Return the (x, y) coordinate for the center point of the cell that contains the specified text.  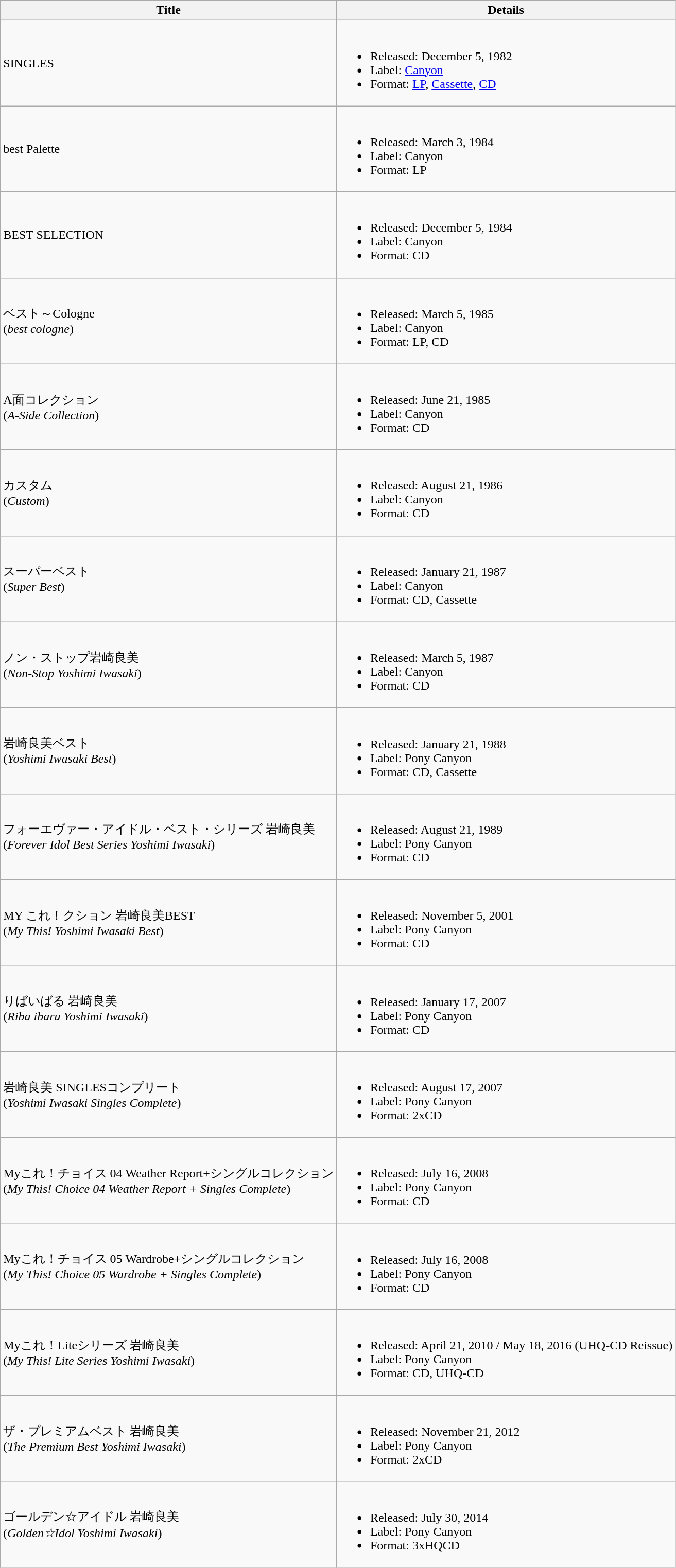
A面コレクション(A-Side Collection) (169, 407)
カスタム(Custom) (169, 493)
Myこれ！チョイス 04 Weather Report+シングルコレクション(My This! Choice 04 Weather Report + Singles Complete) (169, 1181)
Released: August 21, 1989Label: Pony CanyonFormat: CD (506, 837)
Released: March 3, 1984Label: CanyonFormat: LP (506, 149)
Released: November 21, 2012Label: Pony CanyonFormat: 2xCD (506, 1439)
Released: June 21, 1985Label: CanyonFormat: CD (506, 407)
りばいばる 岩崎良美(Riba ibaru Yoshimi Iwasaki) (169, 1009)
岩崎良美 SINGLESコンプリート(Yoshimi Iwasaki Singles Complete) (169, 1095)
Myこれ！Liteシリーズ 岩崎良美(My This! Lite Series Yoshimi Iwasaki) (169, 1352)
BEST SELECTION (169, 235)
MY これ！クション 岩崎良美BEST(My This! Yoshimi Iwasaki Best) (169, 922)
Released: November 5, 2001Label: Pony CanyonFormat: CD (506, 922)
Released: March 5, 1987Label: CanyonFormat: CD (506, 665)
Released: August 21, 1986Label: CanyonFormat: CD (506, 493)
Released: December 5, 1982Label: CanyonFormat: LP, Cassette, CD (506, 63)
best Palette (169, 149)
Released: January 21, 1987Label: CanyonFormat: CD, Cassette (506, 578)
Released: July 30, 2014Label: Pony CanyonFormat: 3xHQCD (506, 1524)
Released: March 5, 1985Label: CanyonFormat: LP, CD (506, 321)
Released: January 21, 1988Label: Pony CanyonFormat: CD, Cassette (506, 750)
ベスト～Cologne(best cologne) (169, 321)
SINGLES (169, 63)
岩崎良美ベスト(Yoshimi Iwasaki Best) (169, 750)
ノン・ストップ岩崎良美(Non-Stop Yoshimi Iwasaki) (169, 665)
ザ・プレミアムベスト 岩崎良美(The Premium Best Yoshimi Iwasaki) (169, 1439)
Released: April 21, 2010 / May 18, 2016 (UHQ-CD Reissue)Label: Pony CanyonFormat: CD, UHQ-CD (506, 1352)
Released: January 17, 2007Label: Pony CanyonFormat: CD (506, 1009)
Released: August 17, 2007Label: Pony CanyonFormat: 2xCD (506, 1095)
Details (506, 10)
ゴールデン☆アイドル 岩崎良美(Golden☆Idol Yoshimi Iwasaki) (169, 1524)
Myこれ！チョイス 05 Wardrobe+シングルコレクション(My This! Choice 05 Wardrobe + Singles Complete) (169, 1267)
スーパーベスト(Super Best) (169, 578)
Released: December 5, 1984Label: CanyonFormat: CD (506, 235)
Title (169, 10)
フォーエヴァー・アイドル・ベスト・シリーズ 岩崎良美(Forever Idol Best Series Yoshimi Iwasaki) (169, 837)
